Return (X, Y) of the center of cell containing provided text 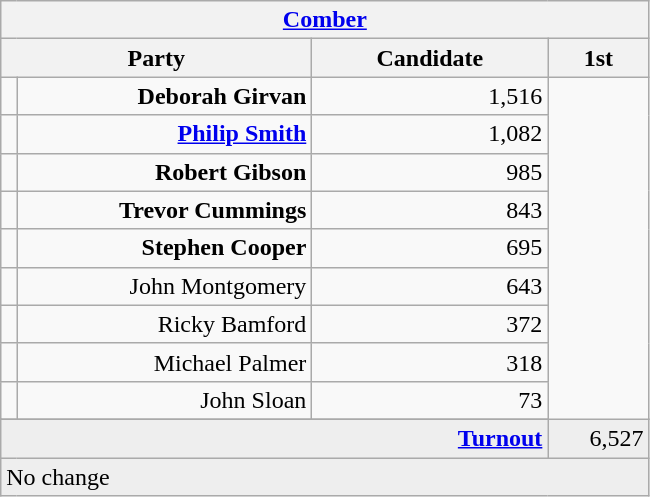
318 (430, 362)
Trevor Cummings (164, 210)
Robert Gibson (164, 172)
Candidate (430, 58)
372 (430, 324)
Comber (325, 20)
John Montgomery (164, 286)
John Sloan (164, 400)
73 (430, 400)
No change (325, 477)
985 (430, 172)
Party (156, 58)
695 (430, 248)
1,516 (430, 96)
643 (430, 286)
Ricky Bamford (164, 324)
Stephen Cooper (164, 248)
Turnout (274, 438)
Michael Palmer (164, 362)
Deborah Girvan (164, 96)
6,527 (598, 438)
1,082 (430, 134)
Philip Smith (164, 134)
1st (598, 58)
843 (430, 210)
